Pinpoint the cell where the given text exists, returning its [X, Y] midpoint coordinate. 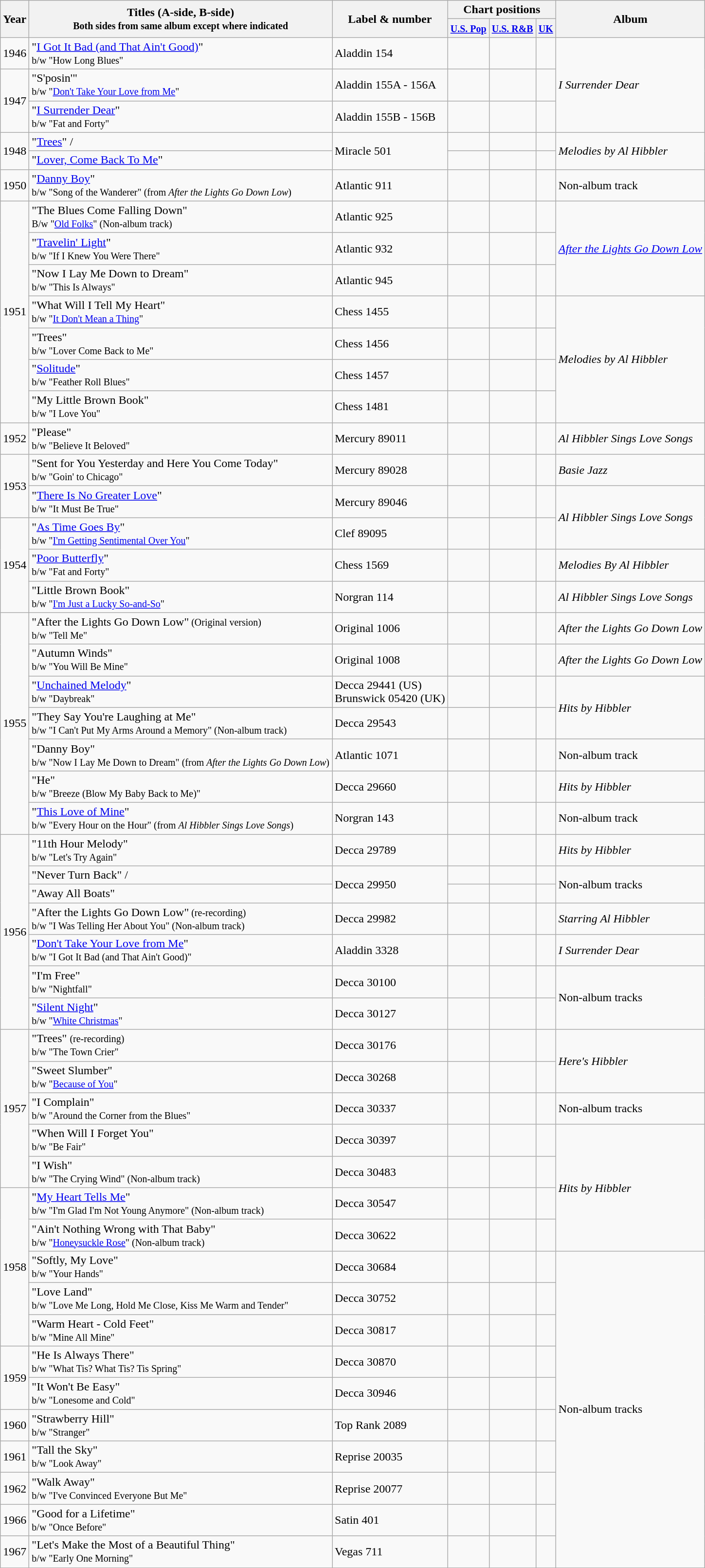
Decca 29543 [390, 723]
Chess 1456 [390, 343]
Decca 29441 (US)Brunswick 05420 (UK) [390, 692]
Decca 30268 [390, 1077]
Basie Jazz [630, 470]
Atlantic 1071 [390, 755]
Mercury 89028 [390, 470]
Chess 1455 [390, 311]
"The Blues Come Falling Down"B/w "Old Folks" (Non-album track) [181, 217]
"Strawberry Hill"b/w "Stranger" [181, 1425]
Aladdin 3328 [390, 951]
"Love Land"b/w "Love Me Long, Hold Me Close, Kiss Me Warm and Tender" [181, 1298]
"After the Lights Go Down Low" (Original version)b/w "Tell Me" [181, 629]
1962 [15, 1489]
"Travelin' Light"b/w "If I Knew You Were There" [181, 248]
1947 [15, 101]
Decca 29789 [390, 849]
"My Little Brown Book"b/w "I Love You" [181, 407]
"11th Hour Melody"b/w "Let's Try Again" [181, 849]
Decca 29982 [390, 919]
"Now I Lay Me Down to Dream"b/w "This Is Always" [181, 280]
1966 [15, 1520]
Decca 30127 [390, 1014]
Decca 30397 [390, 1140]
"Ain't Nothing Wrong with That Baby"b/w "Honeysuckle Rose" (Non-album track) [181, 1235]
Decca 30337 [390, 1108]
Decca 30946 [390, 1393]
1950 [15, 185]
"After the Lights Go Down Low" (re-recording)b/w "I Was Telling Her About You" (Non-album track) [181, 919]
1960 [15, 1425]
"Silent Night"b/w "White Christmas" [181, 1014]
Decca 30100 [390, 982]
"Trees" (re-recording)b/w "The Town Crier" [181, 1045]
1959 [15, 1378]
"Danny Boy"b/w "Now I Lay Me Down to Dream" (from After the Lights Go Down Low) [181, 755]
"Never Turn Back" / [181, 875]
Reprise 20035 [390, 1457]
"Don't Take Your Love from Me"b/w "I Got It Bad (and That Ain't Good)" [181, 951]
1946 [15, 54]
"Tall the Sky"b/w "Look Away" [181, 1457]
"Walk Away"b/w "I've Convinced Everyone But Me" [181, 1489]
Decca 30684 [390, 1267]
Atlantic 932 [390, 248]
1958 [15, 1267]
Decca 30483 [390, 1171]
UK [546, 28]
"S'posin'"b/w "Don't Take Your Love from Me" [181, 85]
"He Is Always There"b/w "What Tis? What Tis? Tis Spring" [181, 1362]
Aladdin 154 [390, 54]
1954 [15, 565]
U.S. Pop [468, 28]
"Please"b/w "Believe It Beloved" [181, 439]
"Let's Make the Most of a Beautiful Thing"b/w "Early One Morning" [181, 1552]
1957 [15, 1108]
Top Rank 2089 [390, 1425]
Mercury 89046 [390, 502]
"Sweet Slumber"b/w "Because of You" [181, 1077]
"Trees"b/w "Lover Come Back to Me" [181, 343]
Melodies By Al Hibbler [630, 565]
Titles (A-side, B-side)Both sides from same album except where indicated [181, 19]
1956 [15, 931]
Decca 30752 [390, 1298]
1948 [15, 151]
Mercury 89011 [390, 439]
1952 [15, 439]
"I Complain"b/w "Around the Corner from the Blues" [181, 1108]
Original 1008 [390, 660]
"Lover, Come Back To Me" [181, 160]
"Danny Boy"b/w "Song of the Wanderer" (from After the Lights Go Down Low) [181, 185]
"This Love of Mine"b/w "Every Hour on the Hour" (from Al Hibbler Sings Love Songs) [181, 818]
"Away All Boats" [181, 894]
Chart positions [502, 10]
Reprise 20077 [390, 1489]
Chess 1569 [390, 565]
"It Won't Be Easy"b/w "Lonesome and Cold" [181, 1393]
"Autumn Winds"b/w "You Will Be Mine" [181, 660]
Miracle 501 [390, 151]
Decca 29660 [390, 786]
Decca 29950 [390, 884]
1951 [15, 311]
"When Will I Forget You"b/w "Be Fair" [181, 1140]
"There Is No Greater Love"b/w "It Must Be True" [181, 502]
"My Heart Tells Me"b/w "I'm Glad I'm Not Young Anymore" (Non-album track) [181, 1204]
"I Wish"b/w "The Crying Wind" (Non-album track) [181, 1171]
Chess 1481 [390, 407]
"Trees" / [181, 142]
Decca 30547 [390, 1204]
"Good for a Lifetime"b/w "Once Before" [181, 1520]
Decca 30870 [390, 1362]
Original 1006 [390, 629]
Here's Hibbler [630, 1061]
Chess 1457 [390, 376]
Clef 89095 [390, 533]
U.S. R&B [512, 28]
Label & number [390, 19]
Year [15, 19]
"As Time Goes By"b/w "I'm Getting Sentimental Over You" [181, 533]
"Warm Heart - Cold Feet"b/w "Mine All Mine" [181, 1330]
Atlantic 911 [390, 185]
Aladdin 155B - 156B [390, 117]
"He"b/w "Breeze (Blow My Baby Back to Me)" [181, 786]
Decca 30817 [390, 1330]
"Solitude"b/w "Feather Roll Blues" [181, 376]
Norgran 114 [390, 596]
"Little Brown Book"b/w "I'm Just a Lucky So-and-So" [181, 596]
"What Will I Tell My Heart"b/w "It Don't Mean a Thing" [181, 311]
1961 [15, 1457]
Vegas 711 [390, 1552]
"They Say You're Laughing at Me"b/w "I Can't Put My Arms Around a Memory" (Non-album track) [181, 723]
Atlantic 945 [390, 280]
Norgran 143 [390, 818]
1953 [15, 486]
"I'm Free"b/w "Nightfall" [181, 982]
"Softly, My Love"b/w "Your Hands" [181, 1267]
"I Surrender Dear"b/w "Fat and Forty" [181, 117]
1955 [15, 723]
Atlantic 925 [390, 217]
Album [630, 19]
"Poor Butterfly"b/w "Fat and Forty" [181, 565]
Decca 30622 [390, 1235]
"Sent for You Yesterday and Here You Come Today"b/w "Goin' to Chicago" [181, 470]
Decca 30176 [390, 1045]
"I Got It Bad (and That Ain't Good)"b/w "How Long Blues" [181, 54]
"Unchained Melody"b/w "Daybreak" [181, 692]
Satin 401 [390, 1520]
1967 [15, 1552]
Starring Al Hibbler [630, 919]
Aladdin 155A - 156A [390, 85]
